Capture the cell that displays the provided text and extract its (X, Y) central coordinate. 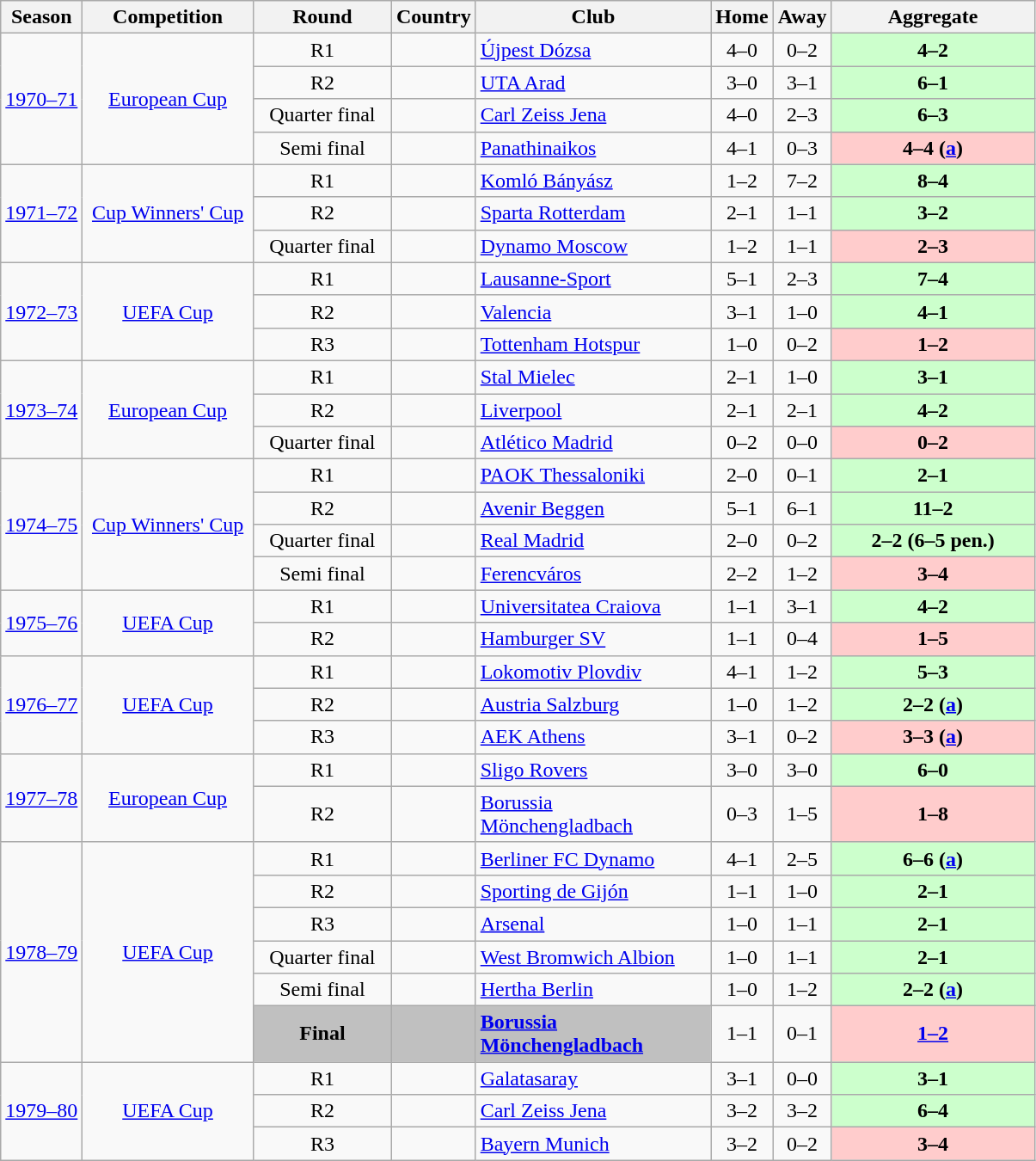
1972–73 (41, 311)
Round (322, 17)
0–4 (802, 639)
Club (593, 17)
1970–71 (41, 99)
Away (802, 17)
1974–75 (41, 525)
Lausanne-Sport (593, 279)
Panathinaikos (593, 148)
2–2 (742, 574)
1973–74 (41, 409)
Competition (169, 17)
Galatasaray (593, 1078)
Ferencváros (593, 574)
2–5 (802, 858)
6–4 (933, 1111)
Aggregate (933, 17)
7–2 (802, 181)
Universitatea Craiova (593, 606)
7–4 (933, 279)
Hertha Berlin (593, 990)
Dynamo Moscow (593, 246)
1975–76 (41, 623)
3–3 (a) (933, 737)
Sparta Rotterdam (593, 213)
Real Madrid (593, 541)
West Bromwich Albion (593, 957)
2–2 (6–5 pen.) (933, 541)
Hamburger SV (593, 639)
1978–79 (41, 951)
1971–72 (41, 213)
Sligo Rovers (593, 770)
6–6 (a) (933, 858)
Arsenal (593, 924)
Berliner FC Dynamo (593, 858)
Atlético Madrid (593, 443)
Valencia (593, 311)
Sporting de Gijón (593, 891)
UTA Arad (593, 83)
Season (41, 17)
8–4 (933, 181)
1–8 (933, 814)
Final (322, 1034)
6–0 (933, 770)
Avenir Beggen (593, 508)
Austria Salzburg (593, 704)
1976–77 (41, 704)
1977–78 (41, 798)
Country (433, 17)
PAOK Thessaloniki (593, 476)
Újpest Dózsa (593, 50)
Bayern Munich (593, 1144)
Liverpool (593, 410)
6–3 (933, 115)
Home (742, 17)
AEK Athens (593, 737)
Komló Bányász (593, 181)
11–2 (933, 508)
Tottenham Hotspur (593, 344)
5–3 (933, 672)
Stal Mielec (593, 377)
Lokomotiv Plovdiv (593, 672)
1979–80 (41, 1111)
4–4 (a) (933, 148)
